Capture the cell that displays the provided text and extract its [X, Y] central coordinate. 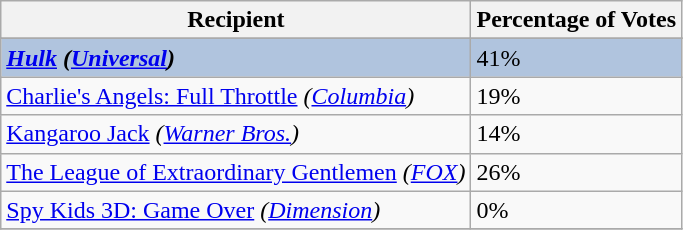
41% [576, 58]
Spy Kids 3D: Game Over (Dimension) [236, 210]
0% [576, 210]
14% [576, 134]
Recipient [236, 20]
Percentage of Votes [576, 20]
The League of Extraordinary Gentlemen (FOX) [236, 172]
Hulk (Universal) [236, 58]
19% [576, 96]
Kangaroo Jack (Warner Bros.) [236, 134]
Charlie's Angels: Full Throttle (Columbia) [236, 96]
26% [576, 172]
